Search for the cell housing the specified text and yield its [X, Y] center coordinate. 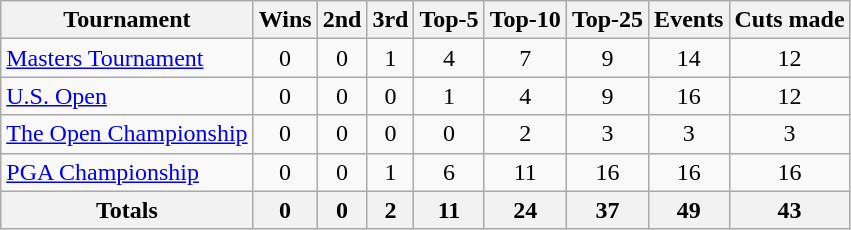
Cuts made [790, 20]
Top-10 [525, 20]
Wins [285, 20]
The Open Championship [127, 134]
24 [525, 210]
49 [689, 210]
Events [689, 20]
Masters Tournament [127, 58]
U.S. Open [127, 96]
2nd [342, 20]
43 [790, 210]
37 [607, 210]
7 [525, 58]
Totals [127, 210]
Top-25 [607, 20]
Tournament [127, 20]
6 [449, 172]
PGA Championship [127, 172]
Top-5 [449, 20]
3rd [390, 20]
14 [689, 58]
